Provide the [x, y] coordinate of the cell's center where the given text is located.  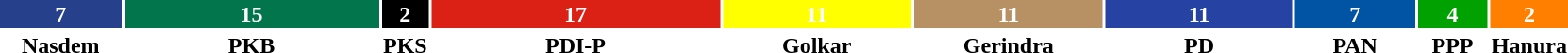
15 [252, 14]
17 [575, 14]
4 [1453, 14]
